Pinpoint the cell where the given text exists, returning its (x, y) midpoint coordinate. 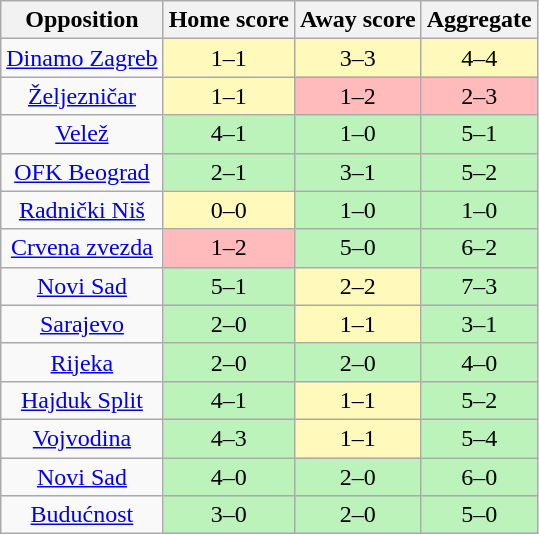
Dinamo Zagreb (82, 58)
6–2 (479, 248)
Radnički Niš (82, 210)
4–4 (479, 58)
Sarajevo (82, 324)
OFK Beograd (82, 172)
0–0 (228, 210)
4–3 (228, 438)
6–0 (479, 477)
Aggregate (479, 20)
Budućnost (82, 515)
Hajduk Split (82, 400)
Velež (82, 134)
3–0 (228, 515)
2–3 (479, 96)
5–4 (479, 438)
3–3 (358, 58)
2–2 (358, 286)
Crvena zvezda (82, 248)
Vojvodina (82, 438)
Željezničar (82, 96)
2–1 (228, 172)
Home score (228, 20)
Away score (358, 20)
7–3 (479, 286)
Rijeka (82, 362)
Opposition (82, 20)
